Find where the given text appears and provide that cell's center as [x, y] coordinate. 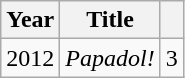
Papadol! [110, 58]
3 [172, 58]
2012 [30, 58]
Title [110, 20]
Year [30, 20]
